Pinpoint the cell where the given text exists, returning its [x, y] midpoint coordinate. 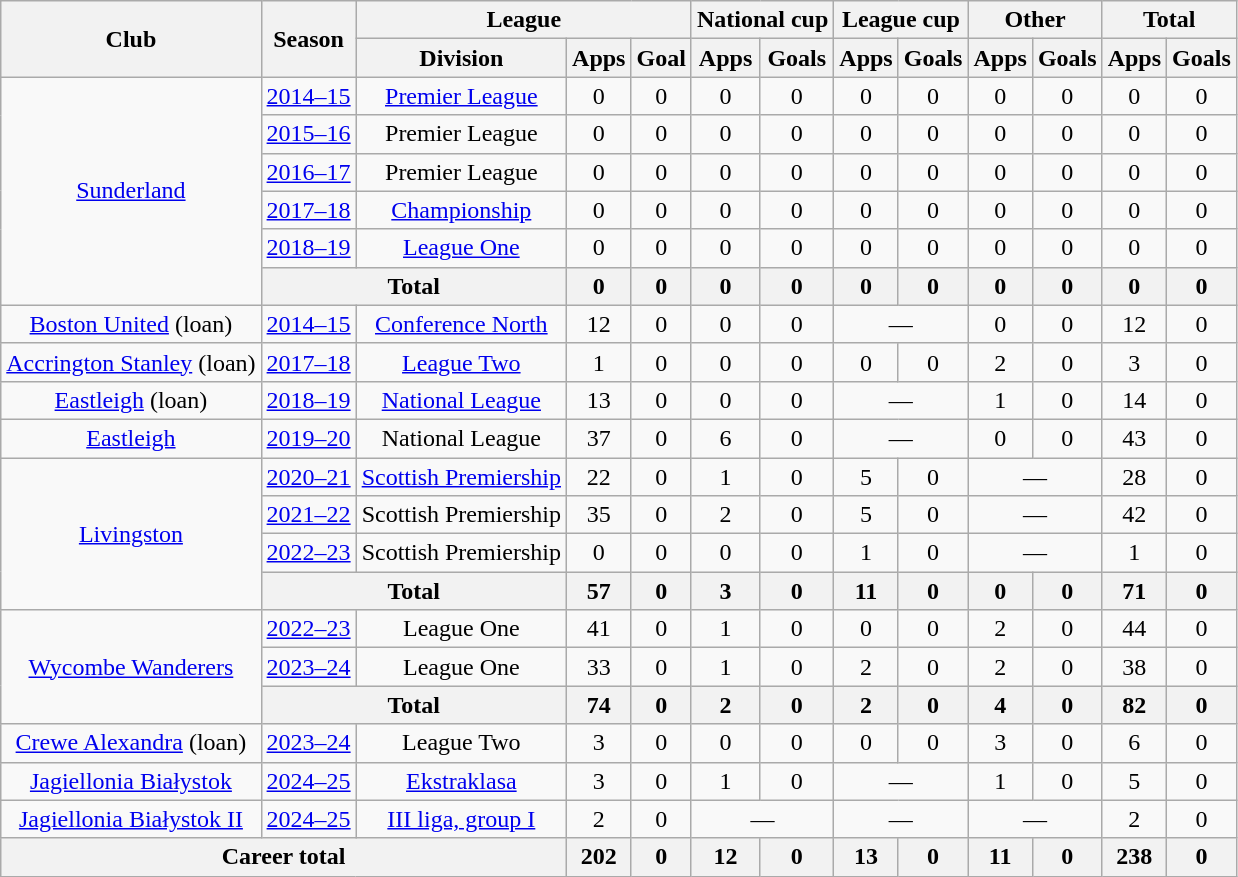
Jagiellonia Białystok [131, 781]
2015–16 [308, 134]
2021–22 [308, 515]
28 [1134, 477]
Career total [284, 857]
Boston United (loan) [131, 324]
League [524, 20]
14 [1134, 400]
238 [1134, 857]
Championship [461, 210]
Jagiellonia Białystok II [131, 819]
III liga, group I [461, 819]
Sunderland [131, 191]
38 [1134, 667]
Livingston [131, 534]
82 [1134, 705]
33 [599, 667]
43 [1134, 438]
League cup [901, 20]
2019–20 [308, 438]
2020–21 [308, 477]
57 [599, 591]
Goal [661, 58]
22 [599, 477]
44 [1134, 629]
Eastleigh (loan) [131, 400]
4 [1000, 705]
Crewe Alexandra (loan) [131, 743]
71 [1134, 591]
202 [599, 857]
Wycombe Wanderers [131, 667]
Ekstraklasa [461, 781]
Conference North [461, 324]
Eastleigh [131, 438]
Season [308, 39]
Accrington Stanley (loan) [131, 362]
74 [599, 705]
37 [599, 438]
42 [1134, 515]
Division [461, 58]
41 [599, 629]
Club [131, 39]
35 [599, 515]
National cup [762, 20]
Other [1035, 20]
2016–17 [308, 172]
